Capture the cell that displays the provided text and extract its (x, y) central coordinate. 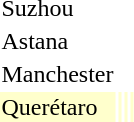
Querétaro (58, 107)
Manchester (58, 74)
Astana (58, 41)
